Locate the cell with the specified text and output its (X, Y) center coordinate. 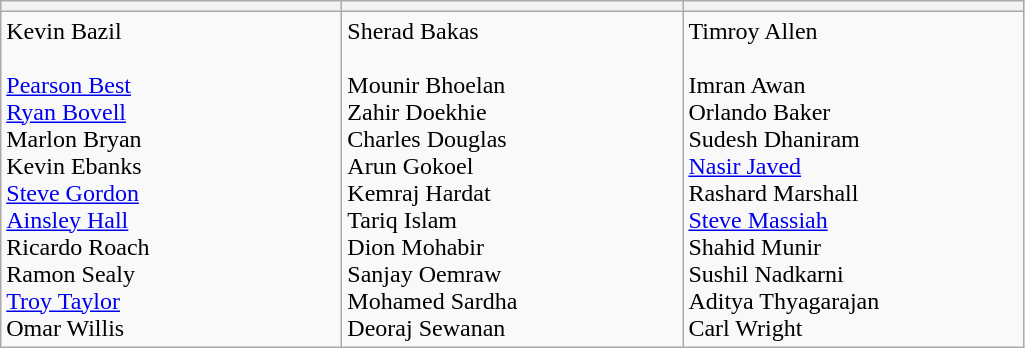
Kevin BazilPearson Best Ryan Bovell Marlon Bryan Kevin Ebanks Steve Gordon Ainsley Hall Ricardo Roach Ramon Sealy Troy Taylor Omar Willis (172, 180)
